Identify which cell holds the provided text, then report its [X, Y] central coordinate. 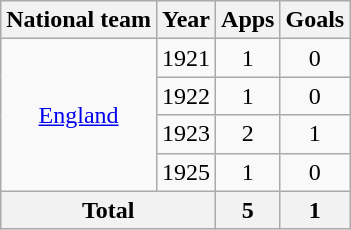
Apps [248, 20]
National team [79, 20]
1923 [186, 134]
1925 [186, 172]
Year [186, 20]
Total [108, 210]
5 [248, 210]
England [79, 115]
1921 [186, 58]
1922 [186, 96]
Goals [315, 20]
2 [248, 134]
